Return the [X, Y] coordinate for the center point of the cell that contains the specified text.  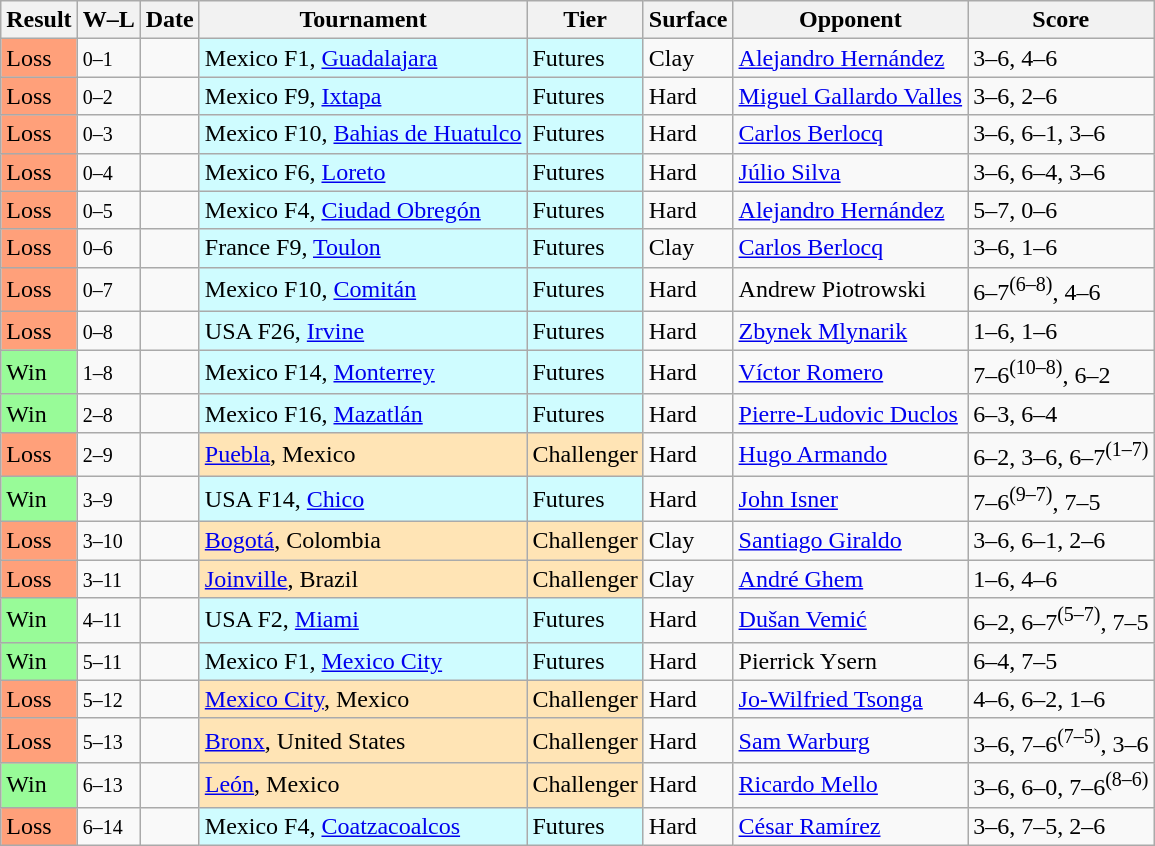
0–2 [108, 96]
Víctor Romero [850, 372]
3–6, 7–6(7–5), 3–6 [1061, 740]
Mexico F14, Monterrey [363, 372]
0–8 [108, 331]
Mexico F10, Bahias de Huatulco [363, 134]
5–7, 0–6 [1061, 210]
Puebla, Mexico [363, 454]
Pierrick Ysern [850, 661]
6–4, 7–5 [1061, 661]
3–6, 4–6 [1061, 58]
6–13 [108, 786]
Hugo Armando [850, 454]
0–1 [108, 58]
Mexico F4, Coatzacoalcos [363, 826]
3–9 [108, 500]
2–8 [108, 413]
6–14 [108, 826]
1–6, 4–6 [1061, 579]
Result [39, 20]
Bogotá, Colombia [363, 541]
France F9, Toulon [363, 248]
Mexico City, Mexico [363, 699]
6–2, 6–7(5–7), 7–5 [1061, 620]
Zbynek Mlynarik [850, 331]
Mexico F10, Comitán [363, 290]
0–3 [108, 134]
2–9 [108, 454]
1–6, 1–6 [1061, 331]
Andrew Piotrowski [850, 290]
Opponent [850, 20]
Santiago Giraldo [850, 541]
5–11 [108, 661]
Tier [585, 20]
0–6 [108, 248]
André Ghem [850, 579]
6–7(6–8), 4–6 [1061, 290]
6–2, 3–6, 6–7(1–7) [1061, 454]
3–6, 6–1, 3–6 [1061, 134]
Mexico F16, Mazatlán [363, 413]
3–6, 2–6 [1061, 96]
Júlio Silva [850, 172]
3–6, 6–1, 2–6 [1061, 541]
6–3, 6–4 [1061, 413]
5–13 [108, 740]
3–11 [108, 579]
Mexico F9, Ixtapa [363, 96]
3–6, 7–5, 2–6 [1061, 826]
Mexico F1, Guadalajara [363, 58]
Mexico F1, Mexico City [363, 661]
John Isner [850, 500]
5–12 [108, 699]
3–6, 6–4, 3–6 [1061, 172]
7–6(10–8), 6–2 [1061, 372]
3–6, 6–0, 7–6(8–6) [1061, 786]
Mexico F4, Ciudad Obregón [363, 210]
3–10 [108, 541]
Tournament [363, 20]
0–5 [108, 210]
4–6, 6–2, 1–6 [1061, 699]
1–8 [108, 372]
Miguel Gallardo Valles [850, 96]
César Ramírez [850, 826]
USA F14, Chico [363, 500]
Score [1061, 20]
Pierre-Ludovic Duclos [850, 413]
Surface [688, 20]
Mexico F6, Loreto [363, 172]
Ricardo Mello [850, 786]
USA F2, Miami [363, 620]
Joinville, Brazil [363, 579]
3–6, 1–6 [1061, 248]
4–11 [108, 620]
Date [170, 20]
Dušan Vemić [850, 620]
USA F26, Irvine [363, 331]
0–4 [108, 172]
W–L [108, 20]
0–7 [108, 290]
Bronx, United States [363, 740]
Sam Warburg [850, 740]
7–6(9–7), 7–5 [1061, 500]
Jo-Wilfried Tsonga [850, 699]
León, Mexico [363, 786]
